Return the [X, Y] coordinate for the center point of the cell that contains the specified text.  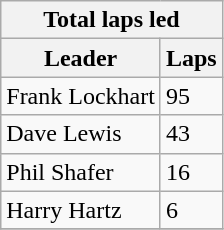
Harry Hartz [81, 210]
Laps [191, 58]
Leader [81, 58]
Phil Shafer [81, 172]
Frank Lockhart [81, 96]
Total laps led [112, 20]
95 [191, 96]
16 [191, 172]
Dave Lewis [81, 134]
43 [191, 134]
6 [191, 210]
